Extract the (x, y) coordinate from the center of the cell holding the provided text.  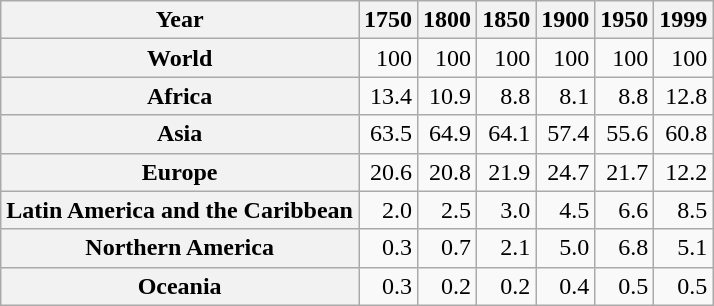
Latin America and the Caribbean (180, 210)
3.0 (506, 210)
5.1 (684, 248)
21.9 (506, 172)
64.9 (448, 134)
0.7 (448, 248)
1999 (684, 20)
6.6 (624, 210)
21.7 (624, 172)
12.8 (684, 96)
64.1 (506, 134)
Oceania (180, 286)
55.6 (624, 134)
20.8 (448, 172)
60.8 (684, 134)
20.6 (388, 172)
8.5 (684, 210)
Europe (180, 172)
Asia (180, 134)
0.4 (566, 286)
5.0 (566, 248)
24.7 (566, 172)
12.2 (684, 172)
1850 (506, 20)
World (180, 58)
Africa (180, 96)
6.8 (624, 248)
2.5 (448, 210)
1950 (624, 20)
4.5 (566, 210)
13.4 (388, 96)
1750 (388, 20)
2.1 (506, 248)
1800 (448, 20)
Year (180, 20)
10.9 (448, 96)
63.5 (388, 134)
8.1 (566, 96)
57.4 (566, 134)
Northern America (180, 248)
2.0 (388, 210)
1900 (566, 20)
